Output the (X, Y) coordinate of the center of the cell containing the given text.  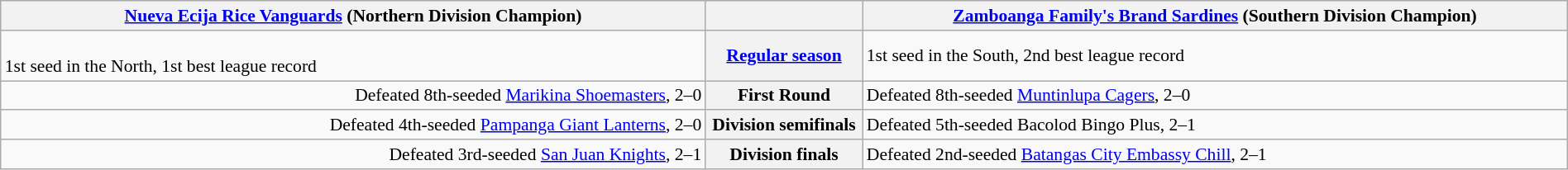
Division semifinals (784, 125)
1st seed in the North, 1st best league record (354, 56)
First Round (784, 96)
Defeated 3rd-seeded San Juan Knights, 2–1 (354, 154)
Regular season (784, 56)
Zamboanga Family's Brand Sardines (Southern Division Champion) (1216, 16)
Defeated 5th-seeded Bacolod Bingo Plus, 2–1 (1216, 125)
Defeated 8th-seeded Muntinlupa Cagers, 2–0 (1216, 96)
Nueva Ecija Rice Vanguards (Northern Division Champion) (354, 16)
Division finals (784, 154)
Defeated 8th-seeded Marikina Shoemasters, 2–0 (354, 96)
Defeated 2nd-seeded Batangas City Embassy Chill, 2–1 (1216, 154)
1st seed in the South, 2nd best league record (1216, 56)
Defeated 4th-seeded Pampanga Giant Lanterns, 2–0 (354, 125)
